Return [x, y] of the center of cell containing provided text 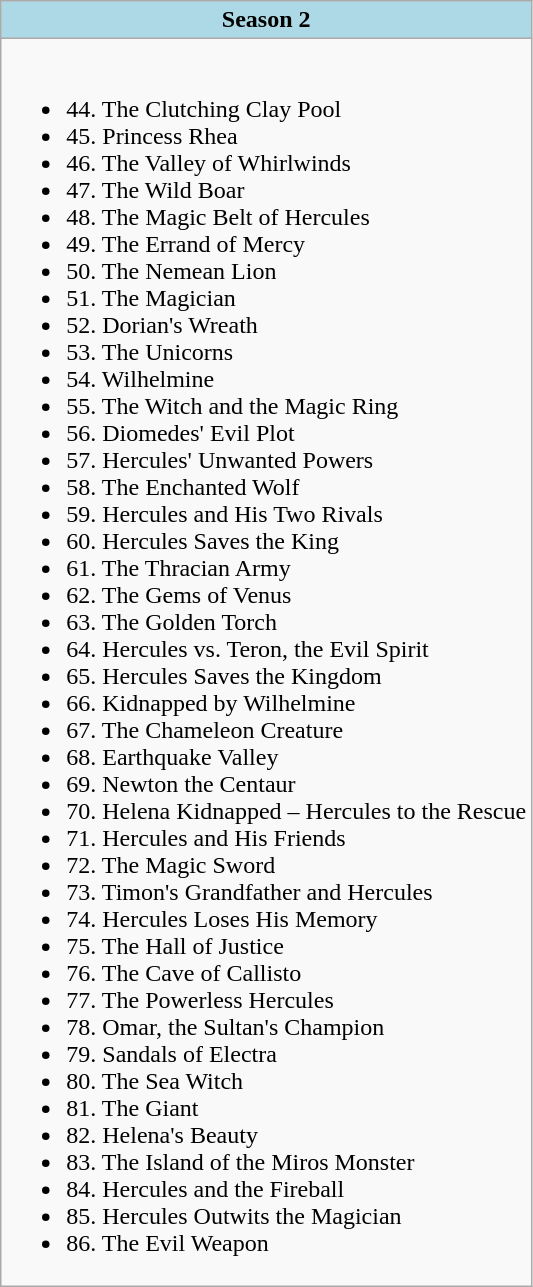
Season 2 [266, 20]
